Scan for the cell matching the given text and deliver its (X, Y) coordinate at center. 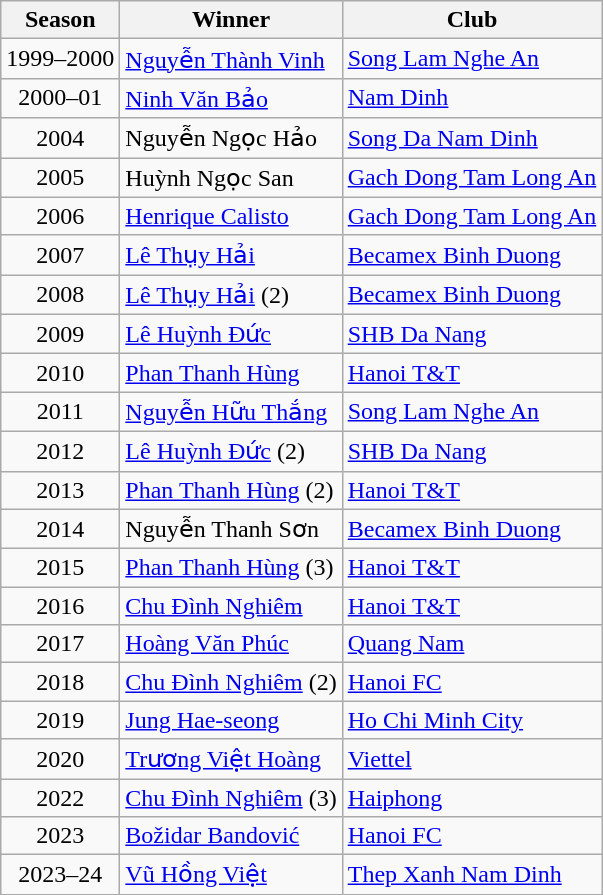
Lê Thụy Hải (2) (231, 295)
Phan Thanh Hùng (2) (231, 490)
Nguyễn Ngọc Hảo (231, 138)
2004 (60, 138)
2008 (60, 295)
Thep Xanh Nam Dinh (472, 875)
Nguyễn Hữu Thắng (231, 412)
Chu Đình Nghiêm (3) (231, 797)
Henrique Calisto (231, 216)
2010 (60, 373)
Season (60, 20)
2007 (60, 255)
2017 (60, 644)
Nam Dinh (472, 98)
Lê Huỳnh Đức (231, 334)
Haiphong (472, 797)
2012 (60, 451)
Trương Việt Hoàng (231, 759)
2009 (60, 334)
2006 (60, 216)
2005 (60, 178)
Ho Chi Minh City (472, 720)
2016 (60, 606)
2011 (60, 412)
Vũ Hồng Việt (231, 875)
2015 (60, 568)
2020 (60, 759)
2013 (60, 490)
Phan Thanh Hùng (231, 373)
Ninh Văn Bảo (231, 98)
2022 (60, 797)
Jung Hae-seong (231, 720)
Chu Đình Nghiêm (231, 606)
Chu Đình Nghiêm (2) (231, 682)
Song Da Nam Dinh (472, 138)
Nguyễn Thành Vinh (231, 59)
Phan Thanh Hùng (3) (231, 568)
Hoàng Văn Phúc (231, 644)
2000–01 (60, 98)
1999–2000 (60, 59)
2014 (60, 529)
Club (472, 20)
Lê Huỳnh Đức (2) (231, 451)
Winner (231, 20)
2018 (60, 682)
2023–24 (60, 875)
2019 (60, 720)
Lê Thụy Hải (231, 255)
Huỳnh Ngọc San (231, 178)
Božidar Bandović (231, 836)
Viettel (472, 759)
Quang Nam (472, 644)
Nguyễn Thanh Sơn (231, 529)
2023 (60, 836)
